Return [X, Y] of the center of cell containing provided text 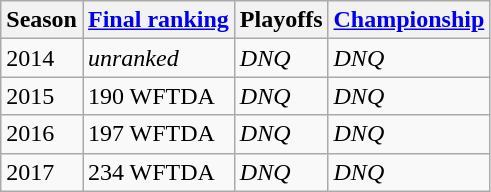
2014 [42, 58]
197 WFTDA [158, 134]
Playoffs [281, 20]
2015 [42, 96]
2017 [42, 172]
Season [42, 20]
2016 [42, 134]
Final ranking [158, 20]
Championship [409, 20]
190 WFTDA [158, 96]
234 WFTDA [158, 172]
unranked [158, 58]
